Determine the [X, Y] coordinate at the center of the cell enclosing the given text.  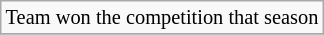
Team won the competition that season [162, 17]
